Search for the cell housing the specified text and yield its (x, y) center coordinate. 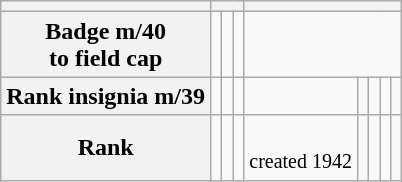
Rank insignia m/39 (106, 96)
created 1942 (301, 148)
Rank (106, 148)
Badge m/40 to field cap (106, 44)
